Extract the [x, y] coordinate from the center of the cell holding the provided text.  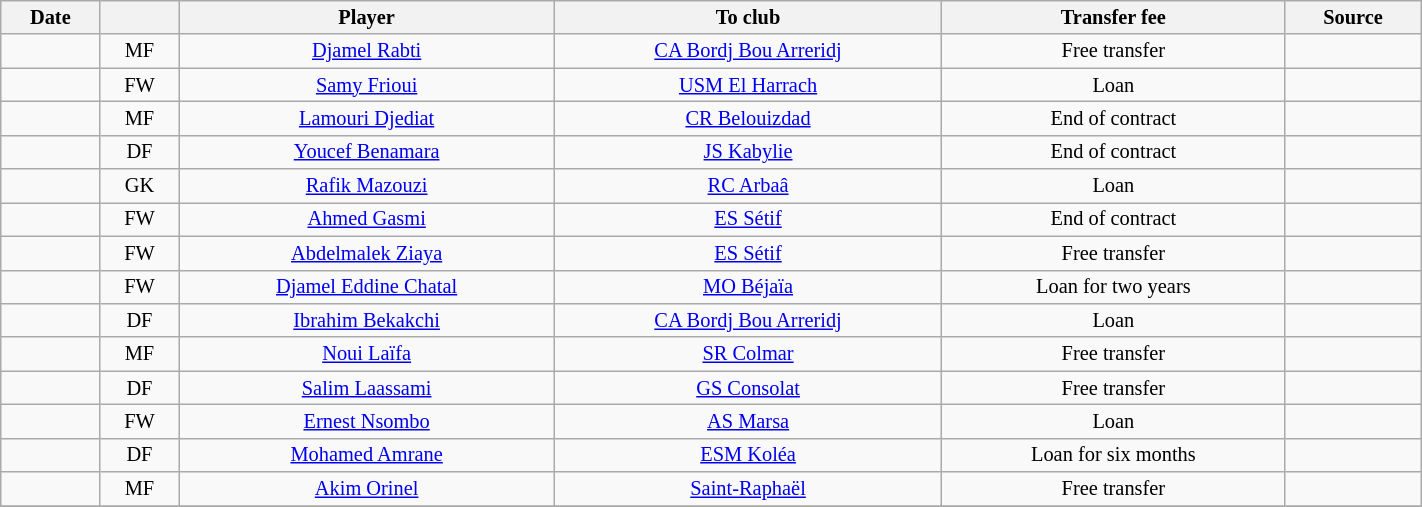
Transfer fee [1114, 17]
JS Kabylie [748, 152]
Salim Laassami [366, 388]
Ibrahim Bekakchi [366, 320]
To club [748, 17]
USM El Harrach [748, 85]
SR Colmar [748, 354]
Youcef Benamara [366, 152]
Ahmed Gasmi [366, 219]
CR Belouizdad [748, 118]
Rafik Mazouzi [366, 186]
MO Béjaïa [748, 287]
Ernest Nsombo [366, 421]
Samy Frioui [366, 85]
Mohamed Amrane [366, 455]
Loan for six months [1114, 455]
Loan for two years [1114, 287]
Djamel Eddine Chatal [366, 287]
Source [1353, 17]
GS Consolat [748, 388]
ESM Koléa [748, 455]
RC Arbaâ [748, 186]
Saint-Raphaël [748, 489]
Noui Laïfa [366, 354]
Djamel Rabti [366, 51]
Abdelmalek Ziaya [366, 253]
Date [50, 17]
AS Marsa [748, 421]
Akim Orinel [366, 489]
GK [140, 186]
Player [366, 17]
Lamouri Djediat [366, 118]
